Capture the cell that displays the provided text and extract its [x, y] central coordinate. 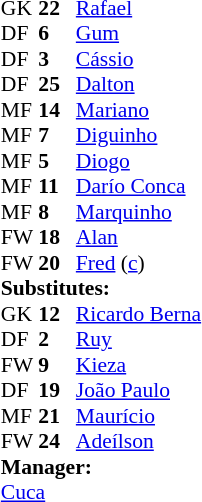
14 [57, 110]
19 [57, 391]
11 [57, 187]
12 [57, 314]
Adeílson [138, 441]
6 [57, 33]
Ruy [138, 339]
20 [57, 263]
Darío Conca [138, 187]
Maurício [138, 416]
João Paulo [138, 391]
Fred (c) [138, 263]
21 [57, 416]
25 [57, 85]
8 [57, 212]
Diguinho [138, 135]
9 [57, 365]
Marquinho [138, 212]
Substitutes: [101, 289]
GK [20, 314]
Dalton [138, 85]
Ricardo Berna [138, 314]
Diogo [138, 161]
Mariano [138, 110]
18 [57, 237]
2 [57, 339]
24 [57, 441]
Alan [138, 237]
7 [57, 135]
5 [57, 161]
Gum [138, 33]
Cássio [138, 59]
Kieza [138, 365]
Manager: [101, 467]
3 [57, 59]
